Provide the (x, y) coordinate of the cell's center where the given text is located.  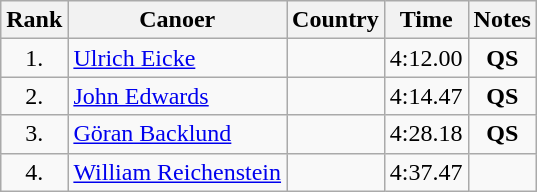
John Edwards (178, 96)
1. (34, 58)
4:14.47 (426, 96)
Notes (502, 20)
Göran Backlund (178, 134)
Rank (34, 20)
3. (34, 134)
Ulrich Eicke (178, 58)
William Reichenstein (178, 172)
Time (426, 20)
4:37.47 (426, 172)
2. (34, 96)
Country (336, 20)
4:28.18 (426, 134)
Canoer (178, 20)
4:12.00 (426, 58)
4. (34, 172)
